Output the (X, Y) coordinate of the center of the cell containing the given text.  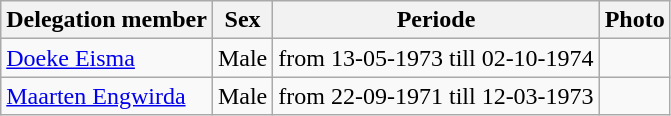
Doeke Eisma (107, 58)
Maarten Engwirda (107, 96)
Delegation member (107, 20)
Periode (436, 20)
from 22-09-1971 till 12-03-1973 (436, 96)
from 13-05-1973 till 02-10-1974 (436, 58)
Photo (634, 20)
Sex (242, 20)
